For the text-containing cell, return its midpoint in (X, Y) coordinate format. 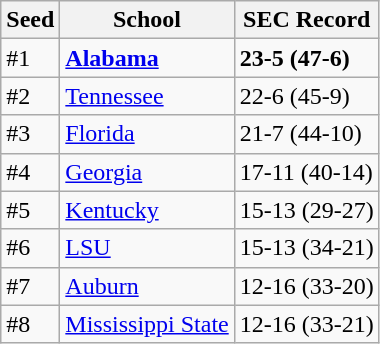
#6 (30, 248)
Alabama (147, 58)
12-16 (33-21) (306, 324)
School (147, 20)
17-11 (40-14) (306, 172)
23-5 (47-6) (306, 58)
Kentucky (147, 210)
#1 (30, 58)
Auburn (147, 286)
#8 (30, 324)
Georgia (147, 172)
22-6 (45-9) (306, 96)
LSU (147, 248)
Tennessee (147, 96)
#5 (30, 210)
#7 (30, 286)
21-7 (44-10) (306, 134)
SEC Record (306, 20)
Seed (30, 20)
15-13 (29-27) (306, 210)
#4 (30, 172)
#2 (30, 96)
Florida (147, 134)
#3 (30, 134)
12-16 (33-20) (306, 286)
Mississippi State (147, 324)
15-13 (34-21) (306, 248)
